Detect which cell encompasses the target text, then output its (x, y) center coordinate. 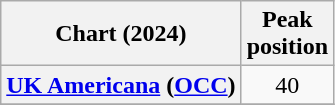
40 (287, 85)
Chart (2024) (121, 34)
UK Americana (OCC) (121, 85)
Peakposition (287, 34)
